Extract the (x, y) coordinate from the center of the cell holding the provided text.  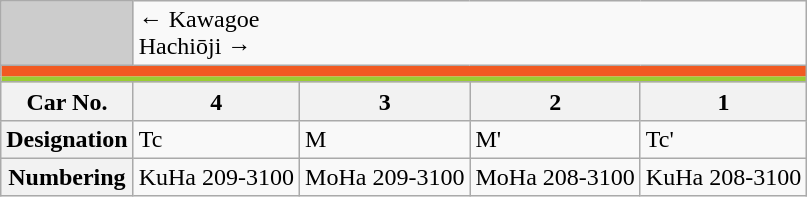
Designation (67, 139)
M' (555, 139)
MoHa 208-3100 (555, 177)
KuHa 209-3100 (216, 177)
Car No. (67, 101)
M (385, 139)
2 (555, 101)
Tc' (723, 139)
4 (216, 101)
KuHa 208-3100 (723, 177)
← KawagoeHachiōji → (470, 34)
1 (723, 101)
Numbering (67, 177)
3 (385, 101)
Tc (216, 139)
MoHa 209-3100 (385, 177)
